Output the (x, y) coordinate of the center of the cell containing the given text.  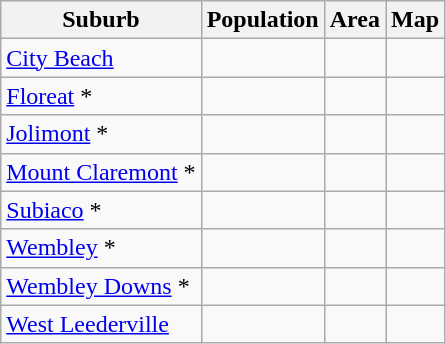
Wembley Downs * (101, 286)
Floreat * (101, 96)
West Leederville (101, 324)
Wembley * (101, 248)
Area (354, 20)
Map (416, 20)
City Beach (101, 58)
Subiaco * (101, 210)
Suburb (101, 20)
Jolimont * (101, 134)
Population (262, 20)
Mount Claremont * (101, 172)
